Return the [X, Y] coordinate for the center point of the cell that contains the specified text.  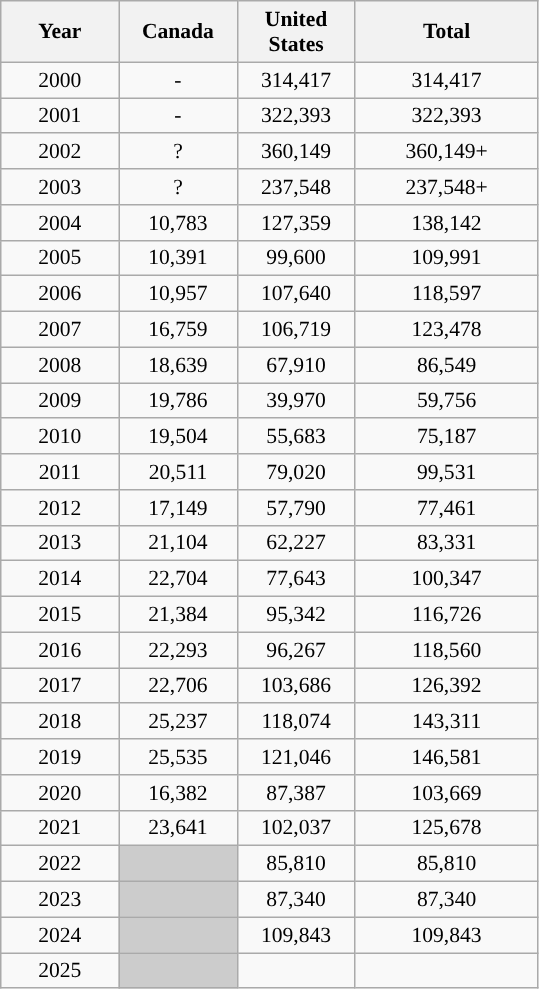
96,267 [296, 650]
106,719 [296, 330]
21,384 [178, 615]
18,639 [178, 365]
2005 [60, 258]
67,910 [296, 365]
39,970 [296, 401]
2000 [60, 80]
2007 [60, 330]
121,046 [296, 757]
2015 [60, 615]
59,756 [446, 401]
77,643 [296, 579]
126,392 [446, 686]
2003 [60, 187]
19,504 [178, 437]
100,347 [446, 579]
Canada [178, 32]
57,790 [296, 508]
2018 [60, 722]
2008 [60, 365]
2004 [60, 223]
102,037 [296, 828]
118,560 [446, 650]
22,293 [178, 650]
25,535 [178, 757]
22,706 [178, 686]
360,149 [296, 152]
2022 [60, 864]
360,149+ [446, 152]
22,704 [178, 579]
10,391 [178, 258]
99,600 [296, 258]
Total [446, 32]
103,669 [446, 793]
19,786 [178, 401]
118,074 [296, 722]
2024 [60, 935]
2021 [60, 828]
2012 [60, 508]
2023 [60, 900]
16,759 [178, 330]
2016 [60, 650]
10,783 [178, 223]
2017 [60, 686]
2020 [60, 793]
87,387 [296, 793]
125,678 [446, 828]
United States [296, 32]
2010 [60, 437]
138,142 [446, 223]
2025 [60, 971]
17,149 [178, 508]
2014 [60, 579]
2011 [60, 472]
123,478 [446, 330]
107,640 [296, 294]
79,020 [296, 472]
25,237 [178, 722]
55,683 [296, 437]
127,359 [296, 223]
2001 [60, 116]
10,957 [178, 294]
21,104 [178, 543]
2013 [60, 543]
62,227 [296, 543]
2019 [60, 757]
116,726 [446, 615]
75,187 [446, 437]
118,597 [446, 294]
20,511 [178, 472]
2006 [60, 294]
109,991 [446, 258]
237,548+ [446, 187]
16,382 [178, 793]
Year [60, 32]
83,331 [446, 543]
237,548 [296, 187]
2009 [60, 401]
103,686 [296, 686]
2002 [60, 152]
95,342 [296, 615]
23,641 [178, 828]
86,549 [446, 365]
143,311 [446, 722]
77,461 [446, 508]
99,531 [446, 472]
146,581 [446, 757]
